Capture the cell that displays the provided text and extract its [X, Y] central coordinate. 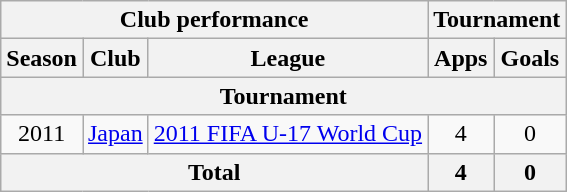
Club performance [214, 20]
2011 [42, 134]
Season [42, 58]
2011 FIFA U-17 World Cup [288, 134]
Total [214, 172]
Japan [115, 134]
Goals [530, 58]
Apps [461, 58]
Club [115, 58]
League [288, 58]
